Pinpoint the cell where the given text exists, returning its (x, y) midpoint coordinate. 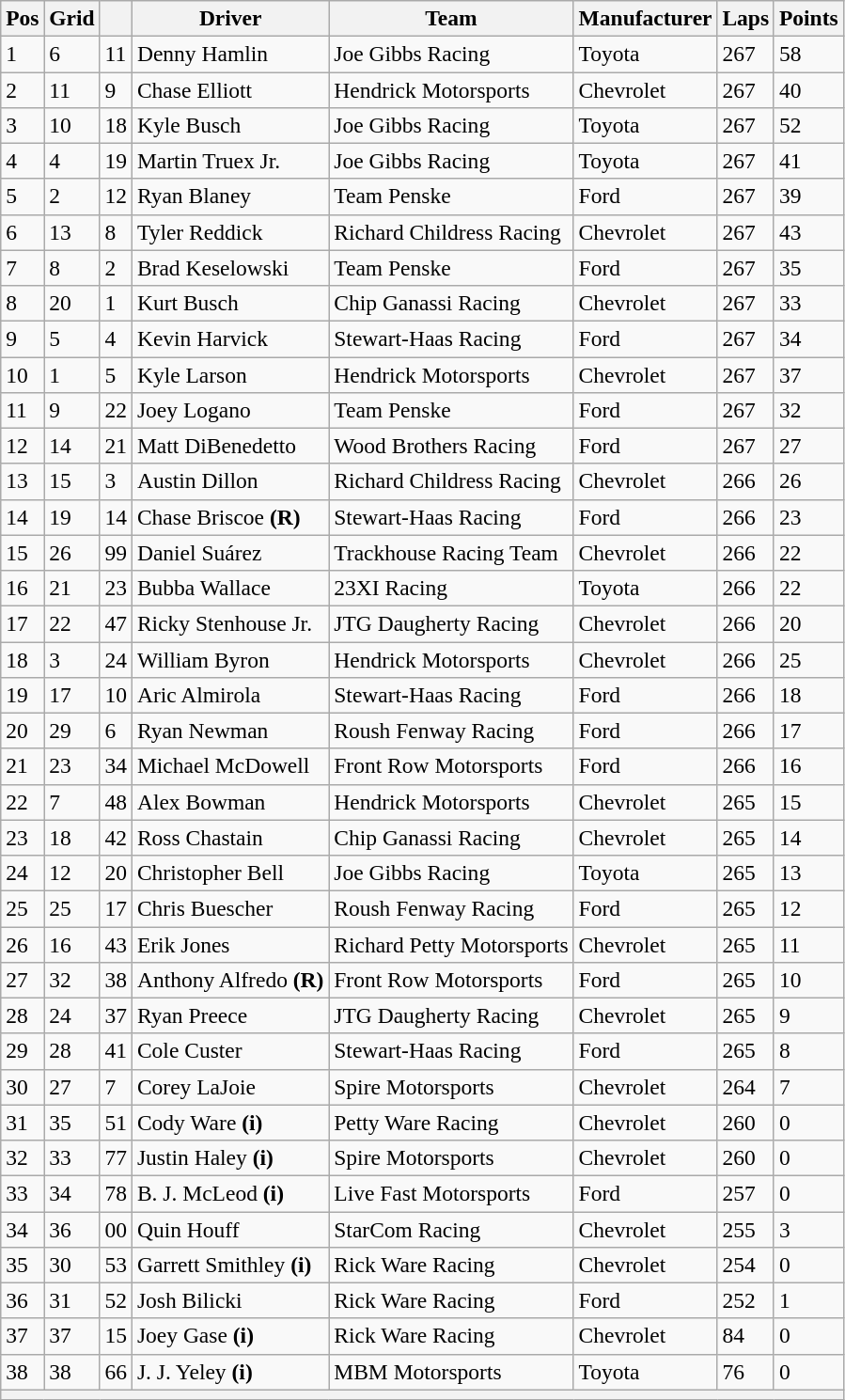
Martin Truex Jr. (229, 161)
00 (116, 1229)
Ross Chastain (229, 838)
William Byron (229, 659)
Corey LaJoie (229, 1087)
Chase Elliott (229, 89)
Laps (746, 18)
252 (746, 1300)
Michael McDowell (229, 766)
Justin Haley (i) (229, 1157)
Josh Bilicki (229, 1300)
Kurt Busch (229, 303)
Manufacturer (645, 18)
Petty Ware Racing (451, 1123)
255 (746, 1229)
77 (116, 1157)
Aric Almirola (229, 695)
Matt DiBenedetto (229, 446)
Ryan Blaney (229, 197)
Daniel Suárez (229, 553)
Christopher Bell (229, 873)
Live Fast Motorsports (451, 1193)
Quin Houff (229, 1229)
Trackhouse Racing Team (451, 553)
Chris Buescher (229, 908)
66 (116, 1372)
Ryan Newman (229, 731)
99 (116, 553)
84 (746, 1336)
257 (746, 1193)
264 (746, 1087)
Erik Jones (229, 944)
Pos (23, 18)
Driver (229, 18)
Denny Hamlin (229, 54)
76 (746, 1372)
254 (746, 1265)
Cole Custer (229, 1051)
Tyler Reddick (229, 232)
B. J. McLeod (i) (229, 1193)
J. J. Yeley (i) (229, 1372)
Alex Bowman (229, 802)
42 (116, 838)
53 (116, 1265)
Kyle Larson (229, 374)
51 (116, 1123)
Joey Gase (i) (229, 1336)
Austin Dillon (229, 481)
78 (116, 1193)
Wood Brothers Racing (451, 446)
Brad Keselowski (229, 268)
Anthony Alfredo (R) (229, 980)
Garrett Smithley (i) (229, 1265)
Ricky Stenhouse Jr. (229, 623)
Kevin Harvick (229, 338)
47 (116, 623)
Ryan Preece (229, 1015)
StarCom Racing (451, 1229)
Chase Briscoe (R) (229, 517)
Richard Petty Motorsports (451, 944)
39 (808, 197)
Points (808, 18)
Team (451, 18)
Joey Logano (229, 410)
Grid (71, 18)
Kyle Busch (229, 125)
58 (808, 54)
23XI Racing (451, 588)
48 (116, 802)
Cody Ware (i) (229, 1123)
MBM Motorsports (451, 1372)
Bubba Wallace (229, 588)
40 (808, 89)
